From the cell containing the given text, extract its center point as (X, Y) coordinate. 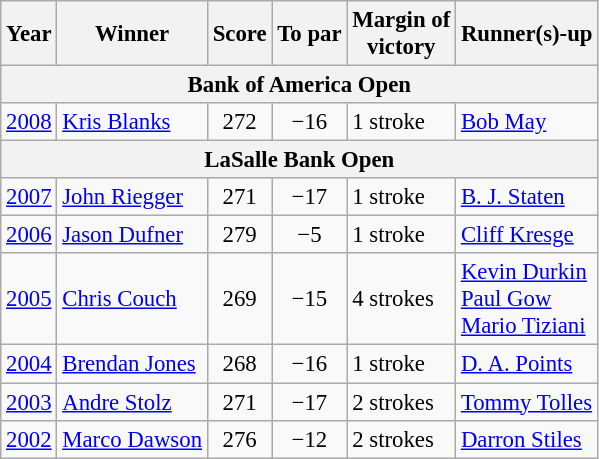
−15 (310, 300)
−12 (310, 439)
268 (240, 364)
2004 (29, 364)
276 (240, 439)
Year (29, 34)
Chris Couch (132, 300)
Score (240, 34)
279 (240, 235)
4 strokes (402, 300)
2007 (29, 197)
B. J. Staten (527, 197)
Winner (132, 34)
Kevin Durkin Paul Gow Mario Tiziani (527, 300)
272 (240, 122)
Cliff Kresge (527, 235)
2006 (29, 235)
Darron Stiles (527, 439)
LaSalle Bank Open (300, 160)
Tommy Tolles (527, 402)
John Riegger (132, 197)
−5 (310, 235)
Bob May (527, 122)
To par (310, 34)
D. A. Points (527, 364)
269 (240, 300)
Jason Dufner (132, 235)
Kris Blanks (132, 122)
2005 (29, 300)
Bank of America Open (300, 85)
Brendan Jones (132, 364)
2003 (29, 402)
Margin ofvictory (402, 34)
2008 (29, 122)
2002 (29, 439)
Runner(s)-up (527, 34)
Marco Dawson (132, 439)
Andre Stolz (132, 402)
